Determine the (X, Y) coordinate at the center of the cell enclosing the given text.  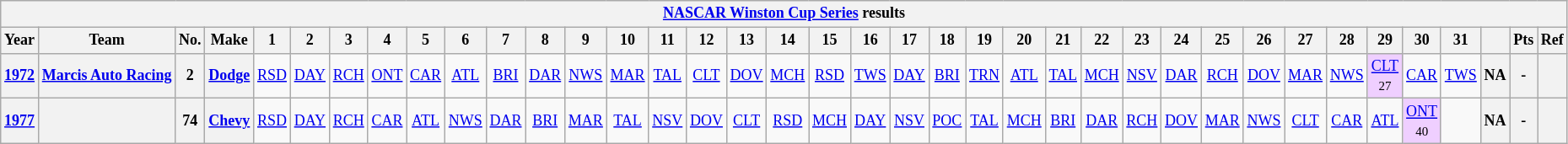
Ref (1553, 40)
Pts (1523, 40)
No. (191, 40)
24 (1182, 40)
31 (1461, 40)
1 (272, 40)
Year (20, 40)
29 (1385, 40)
21 (1063, 40)
TRN (985, 76)
CLT27 (1385, 76)
5 (426, 40)
15 (830, 40)
19 (985, 40)
POC (947, 121)
1972 (20, 76)
3 (348, 40)
Make (229, 40)
Team (106, 40)
14 (788, 40)
18 (947, 40)
16 (870, 40)
8 (545, 40)
1977 (20, 121)
20 (1024, 40)
7 (506, 40)
25 (1222, 40)
23 (1142, 40)
10 (628, 40)
26 (1264, 40)
28 (1346, 40)
NASCAR Winston Cup Series results (784, 13)
11 (668, 40)
13 (746, 40)
Marcis Auto Racing (106, 76)
Chevy (229, 121)
ONT (387, 76)
Dodge (229, 76)
17 (909, 40)
6 (466, 40)
12 (707, 40)
9 (586, 40)
4 (387, 40)
30 (1422, 40)
ONT40 (1422, 121)
22 (1102, 40)
27 (1306, 40)
74 (191, 121)
